Output the [x, y] coordinate of the center of the cell containing the given text.  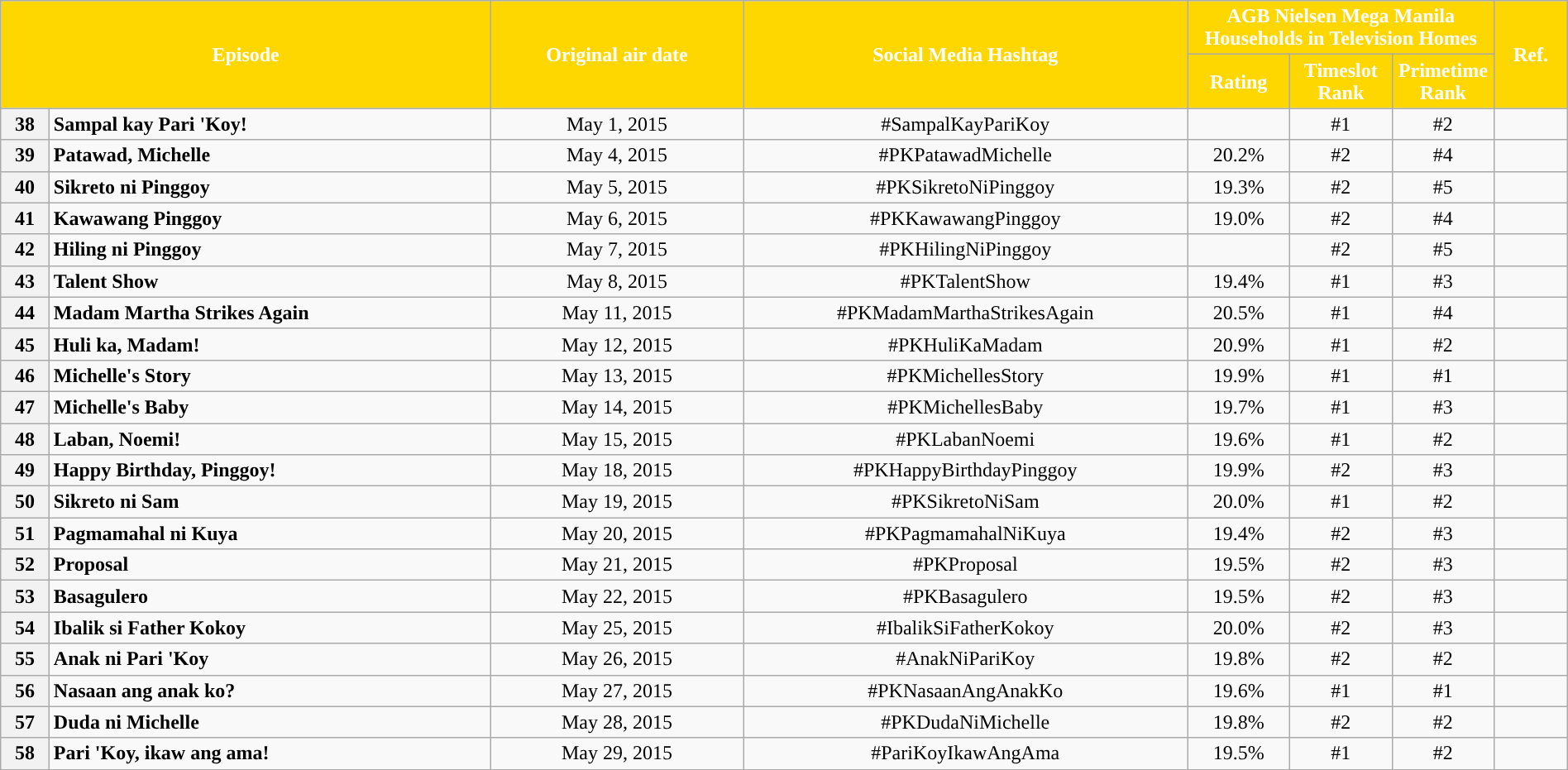
Social Media Hashtag [966, 55]
56 [25, 691]
May 11, 2015 [617, 313]
20.9% [1239, 344]
May 28, 2015 [617, 722]
Primetime Rank [1443, 81]
May 14, 2015 [617, 407]
May 27, 2015 [617, 691]
20.2% [1239, 155]
Patawad, Michelle [270, 155]
39 [25, 155]
#PKPatawadMichelle [966, 155]
#SampalKayPariKoy [966, 124]
May 26, 2015 [617, 659]
AGB Nielsen Mega Manila Households in Television Homes [1341, 28]
May 29, 2015 [617, 753]
Nasaan ang anak ko? [270, 691]
Duda ni Michelle [270, 722]
46 [25, 375]
49 [25, 471]
Talent Show [270, 281]
Huli ka, Madam! [270, 344]
#PKSikretoNiSam [966, 502]
Anak ni Pari 'Koy [270, 659]
#PKHilingNiPinggoy [966, 250]
Ibalik si Father Kokoy [270, 628]
#AnakNiPariKoy [966, 659]
Kawawang Pinggoy [270, 218]
20.5% [1239, 313]
Happy Birthday, Pinggoy! [270, 471]
55 [25, 659]
Basagulero [270, 596]
Timeslot Rank [1341, 81]
May 19, 2015 [617, 502]
May 12, 2015 [617, 344]
Madam Martha Strikes Again [270, 313]
#PKHuliKaMadam [966, 344]
May 21, 2015 [617, 565]
Proposal [270, 565]
19.7% [1239, 407]
May 8, 2015 [617, 281]
#PKSikretoNiPinggoy [966, 187]
53 [25, 596]
May 4, 2015 [617, 155]
47 [25, 407]
May 1, 2015 [617, 124]
Rating [1239, 81]
May 22, 2015 [617, 596]
Michelle's Baby [270, 407]
#PKTalentShow [966, 281]
57 [25, 722]
44 [25, 313]
52 [25, 565]
54 [25, 628]
Ref. [1532, 55]
#PKDudaNiMichelle [966, 722]
May 25, 2015 [617, 628]
Pagmamahal ni Kuya [270, 533]
May 15, 2015 [617, 439]
Episode [246, 55]
58 [25, 753]
#PKMadamMarthaStrikesAgain [966, 313]
Laban, Noemi! [270, 439]
38 [25, 124]
#IbalikSiFatherKokoy [966, 628]
48 [25, 439]
May 7, 2015 [617, 250]
40 [25, 187]
May 13, 2015 [617, 375]
Sampal kay Pari 'Koy! [270, 124]
Original air date [617, 55]
51 [25, 533]
19.0% [1239, 218]
Sikreto ni Pinggoy [270, 187]
#PKNasaanAngAnakKo [966, 691]
Michelle's Story [270, 375]
May 5, 2015 [617, 187]
#PKLabanNoemi [966, 439]
42 [25, 250]
50 [25, 502]
May 6, 2015 [617, 218]
#PKProposal [966, 565]
May 20, 2015 [617, 533]
#PKHappyBirthdayPinggoy [966, 471]
#PKPagmamahalNiKuya [966, 533]
#PariKoyIkawAngAma [966, 753]
#PKMichellesStory [966, 375]
May 18, 2015 [617, 471]
43 [25, 281]
#PKMichellesBaby [966, 407]
#PKBasagulero [966, 596]
#PKKawawangPinggoy [966, 218]
41 [25, 218]
Sikreto ni Sam [270, 502]
Hiling ni Pinggoy [270, 250]
Pari 'Koy, ikaw ang ama! [270, 753]
45 [25, 344]
19.3% [1239, 187]
